Output the (X, Y) coordinate of the center of the cell containing the given text.  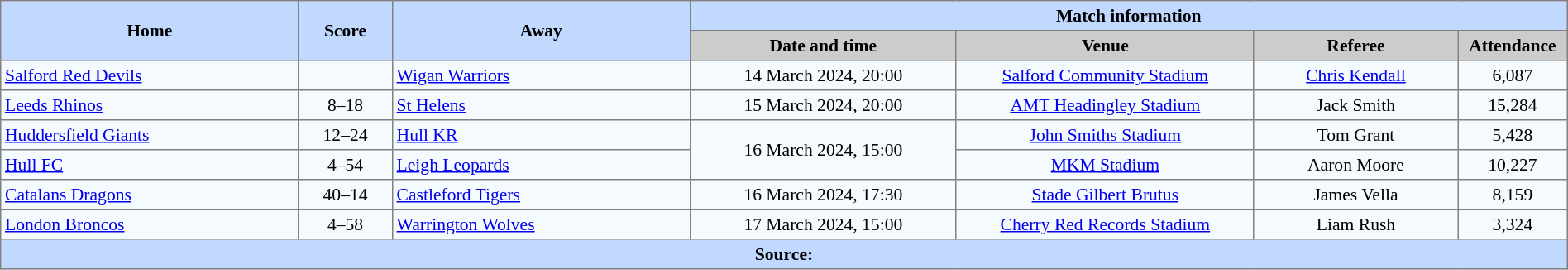
Score (346, 31)
6,087 (1513, 75)
Chris Kendall (1355, 75)
5,428 (1513, 135)
Salford Red Devils (150, 75)
Attendance (1513, 46)
Hull FC (150, 165)
10,227 (1513, 165)
Catalans Dragons (150, 195)
14 March 2024, 20:00 (823, 75)
15 March 2024, 20:00 (823, 105)
Hull KR (541, 135)
Match information (1128, 16)
Aaron Moore (1355, 165)
16 March 2024, 15:00 (823, 150)
8–18 (346, 105)
Venue (1105, 46)
16 March 2024, 17:30 (823, 195)
Leeds Rhinos (150, 105)
Date and time (823, 46)
MKM Stadium (1105, 165)
Castleford Tigers (541, 195)
James Vella (1355, 195)
John Smiths Stadium (1105, 135)
4–54 (346, 165)
Away (541, 31)
Stade Gilbert Brutus (1105, 195)
Huddersfield Giants (150, 135)
Home (150, 31)
4–58 (346, 224)
Source: (784, 254)
St Helens (541, 105)
8,159 (1513, 195)
Cherry Red Records Stadium (1105, 224)
Tom Grant (1355, 135)
17 March 2024, 15:00 (823, 224)
Warrington Wolves (541, 224)
40–14 (346, 195)
Salford Community Stadium (1105, 75)
Leigh Leopards (541, 165)
London Broncos (150, 224)
AMT Headingley Stadium (1105, 105)
3,324 (1513, 224)
Wigan Warriors (541, 75)
15,284 (1513, 105)
Referee (1355, 46)
Jack Smith (1355, 105)
Liam Rush (1355, 224)
12–24 (346, 135)
